Output the (X, Y) coordinate of the center of the cell containing the given text.  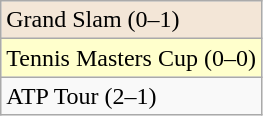
Tennis Masters Cup (0–0) (132, 58)
Grand Slam (0–1) (132, 20)
ATP Tour (2–1) (132, 96)
